Locate the cell with the specified text and output its (X, Y) center coordinate. 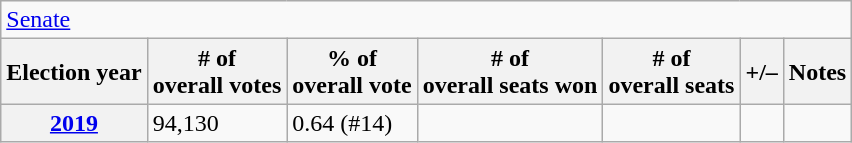
Notes (817, 72)
# ofoverall seats (672, 72)
+/– (762, 72)
% ofoverall vote (352, 72)
0.64 (#14) (352, 123)
94,130 (217, 123)
Election year (74, 72)
2019 (74, 123)
Senate (426, 20)
# ofoverall seats won (510, 72)
# ofoverall votes (217, 72)
